Scan for the cell matching the given text and deliver its (x, y) coordinate at center. 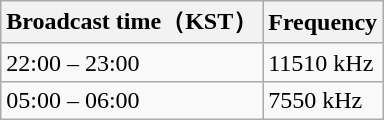
7550 kHz (323, 100)
05:00 – 06:00 (132, 100)
22:00 – 23:00 (132, 62)
Broadcast time（KST） (132, 22)
11510 kHz (323, 62)
Frequency (323, 22)
